Return [x, y] of the center of cell containing provided text 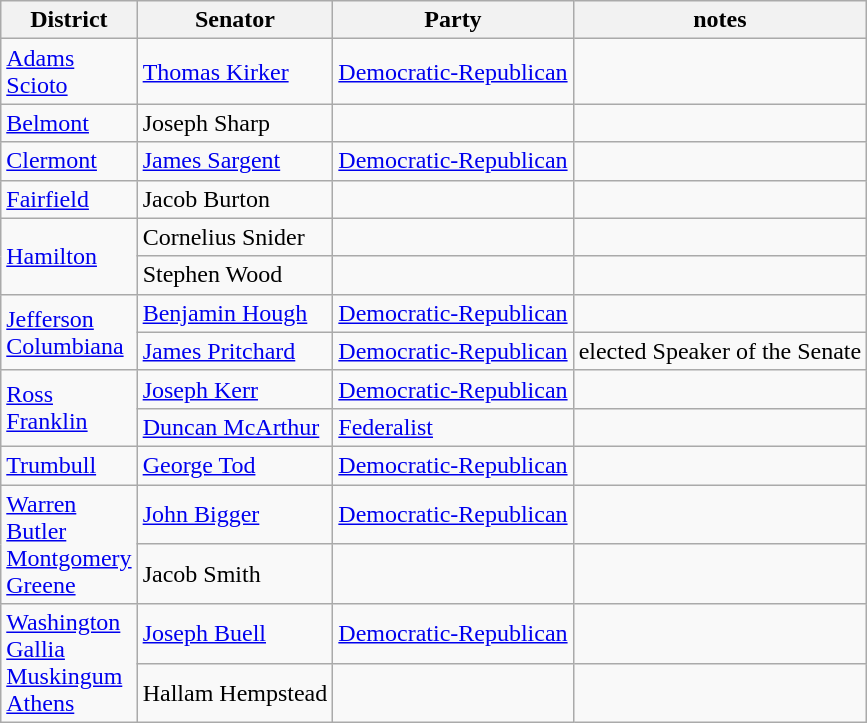
Stephen Wood [235, 275]
James Sargent [235, 161]
Senator [235, 20]
Joseph Buell [235, 634]
District [69, 20]
Fairfield [69, 199]
Benjamin Hough [235, 313]
Clermont [69, 161]
AdamsScioto [69, 72]
Joseph Sharp [235, 123]
elected Speaker of the Senate [720, 351]
Jacob Smith [235, 574]
Party [453, 20]
WarrenButlerMontgomeryGreene [69, 544]
notes [720, 20]
Thomas Kirker [235, 72]
Belmont [69, 123]
Duncan McArthur [235, 427]
Hallam Hempstead [235, 693]
RossFranklin [69, 408]
Hamilton [69, 256]
Federalist [453, 427]
WashingtonGalliaMuskingumAthens [69, 664]
George Tod [235, 465]
John Bigger [235, 514]
Cornelius Snider [235, 237]
JeffersonColumbiana [69, 332]
James Pritchard [235, 351]
Joseph Kerr [235, 389]
Trumbull [69, 465]
Jacob Burton [235, 199]
